Find where the given text appears and provide that cell's center as [x, y] coordinate. 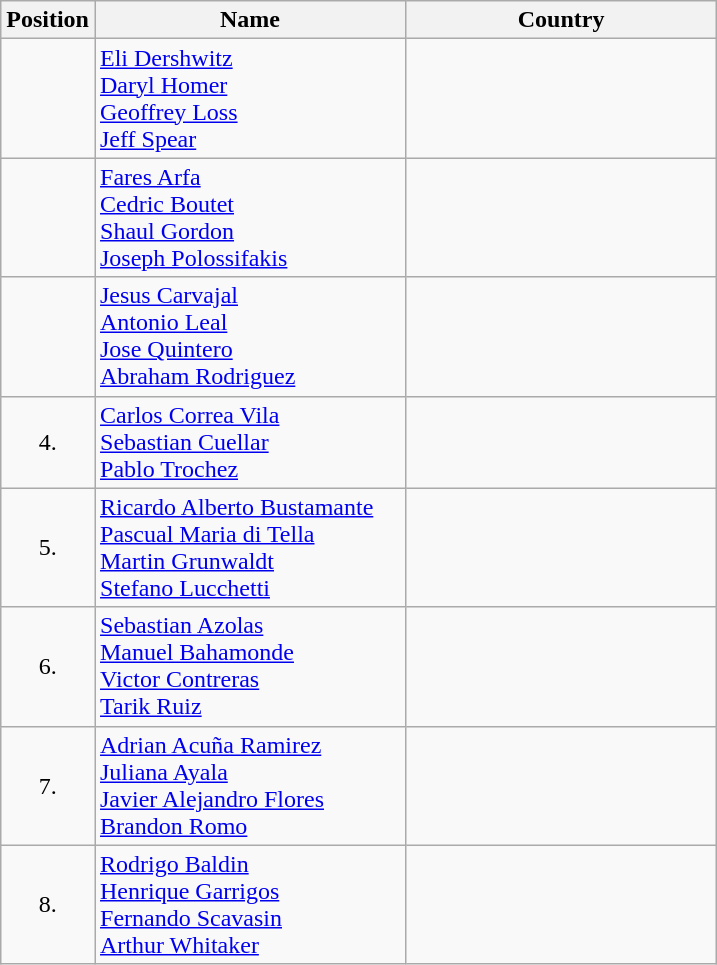
Rodrigo BaldinHenrique GarrigosFernando ScavasinArthur Whitaker [250, 904]
6. [48, 666]
Sebastian AzolasManuel BahamondeVictor ContrerasTarik Ruiz [250, 666]
Jesus CarvajalAntonio LealJose QuinteroAbraham Rodriguez [250, 336]
8. [48, 904]
Carlos Correa VilaSebastian CuellarPablo Trochez [250, 442]
7. [48, 786]
Ricardo Alberto BustamantePascual Maria di TellaMartin GrunwaldtStefano Lucchetti [250, 548]
Country [562, 20]
5. [48, 548]
Eli DershwitzDaryl HomerGeoffrey LossJeff Spear [250, 98]
Fares ArfaCedric BoutetShaul GordonJoseph Polossifakis [250, 218]
4. [48, 442]
Name [250, 20]
Position [48, 20]
Adrian Acuña RamirezJuliana AyalaJavier Alejandro FloresBrandon Romo [250, 786]
